Pinpoint the cell where the given text exists, returning its (X, Y) midpoint coordinate. 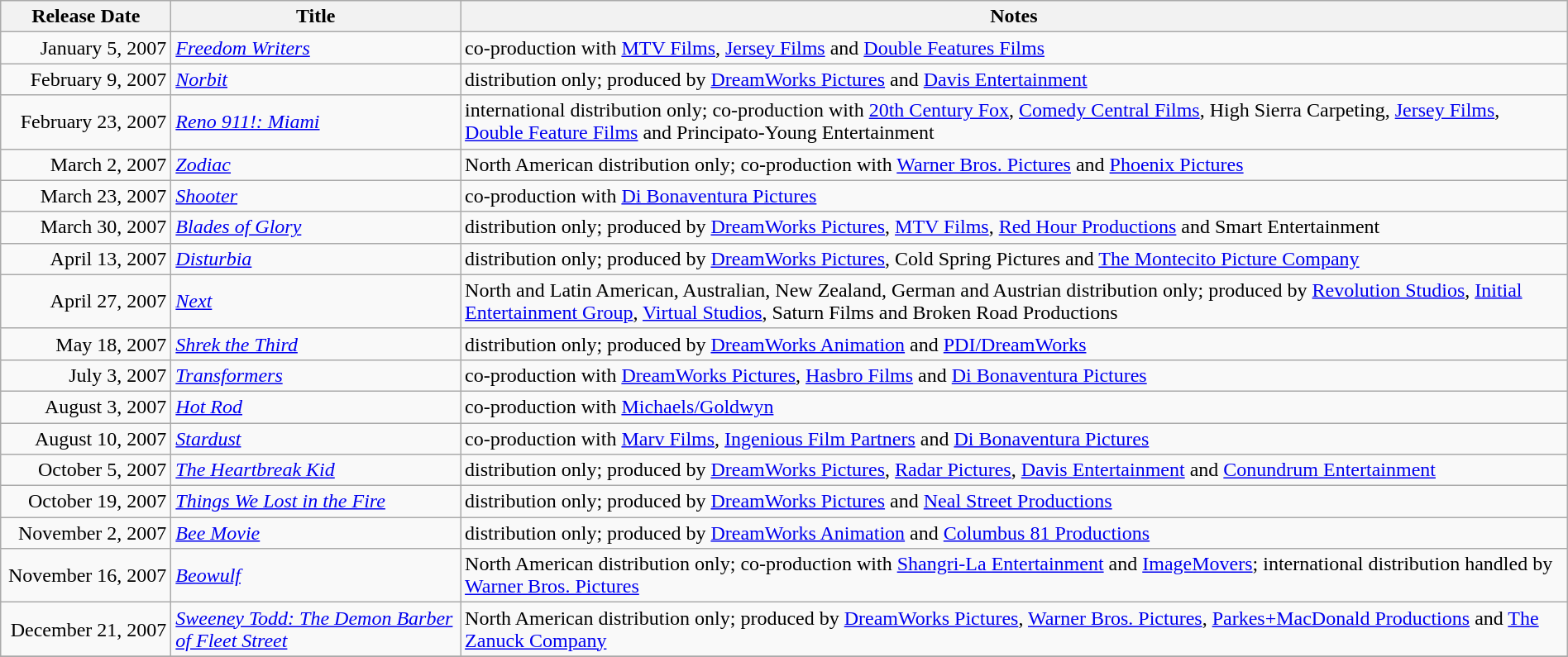
January 5, 2007 (86, 48)
Release Date (86, 17)
Bee Movie (316, 533)
December 21, 2007 (86, 630)
Notes (1014, 17)
November 2, 2007 (86, 533)
distribution only; produced by DreamWorks Pictures, Radar Pictures, Davis Entertainment and Conundrum Entertainment (1014, 470)
Shooter (316, 196)
Reno 911!: Miami (316, 122)
Blades of Glory (316, 227)
Beowulf (316, 575)
March 2, 2007 (86, 164)
co-production with Marv Films, Ingenious Film Partners and Di Bonaventura Pictures (1014, 439)
co-production with MTV Films, Jersey Films and Double Features Films (1014, 48)
August 10, 2007 (86, 439)
North American distribution only; produced by DreamWorks Pictures, Warner Bros. Pictures, Parkes+MacDonald Productions and The Zanuck Company (1014, 630)
Zodiac (316, 164)
distribution only; produced by DreamWorks Pictures and Davis Entertainment (1014, 79)
Norbit (316, 79)
August 3, 2007 (86, 407)
Next (316, 301)
Things We Lost in the Fire (316, 502)
October 19, 2007 (86, 502)
Title (316, 17)
distribution only; produced by DreamWorks Animation and Columbus 81 Productions (1014, 533)
Shrek the Third (316, 344)
co-production with DreamWorks Pictures, Hasbro Films and Di Bonaventura Pictures (1014, 375)
The Heartbreak Kid (316, 470)
April 13, 2007 (86, 259)
February 9, 2007 (86, 79)
November 16, 2007 (86, 575)
March 23, 2007 (86, 196)
October 5, 2007 (86, 470)
July 3, 2007 (86, 375)
North American distribution only; co-production with Warner Bros. Pictures and Phoenix Pictures (1014, 164)
co-production with Di Bonaventura Pictures (1014, 196)
Hot Rod (316, 407)
Stardust (316, 439)
April 27, 2007 (86, 301)
Sweeney Todd: The Demon Barber of Fleet Street (316, 630)
February 23, 2007 (86, 122)
March 30, 2007 (86, 227)
May 18, 2007 (86, 344)
distribution only; produced by DreamWorks Pictures, MTV Films, Red Hour Productions and Smart Entertainment (1014, 227)
Freedom Writers (316, 48)
co-production with Michaels/Goldwyn (1014, 407)
distribution only; produced by DreamWorks Pictures, Cold Spring Pictures and The Montecito Picture Company (1014, 259)
Disturbia (316, 259)
distribution only; produced by DreamWorks Animation and PDI/DreamWorks (1014, 344)
Transformers (316, 375)
distribution only; produced by DreamWorks Pictures and Neal Street Productions (1014, 502)
